Find where the given text appears and provide that cell's center as [x, y] coordinate. 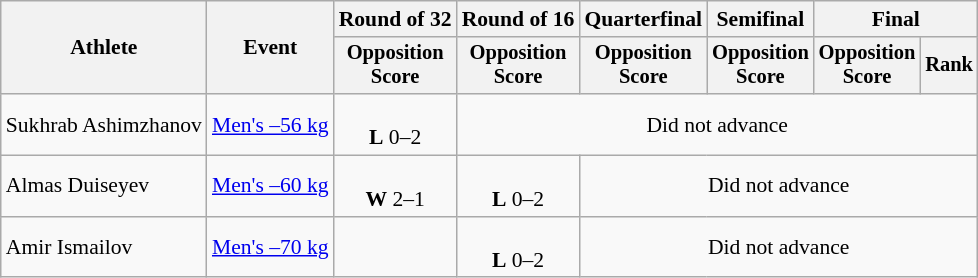
Round of 32 [396, 19]
Rank [949, 66]
Athlete [104, 48]
Sukhrab Ashimzhanov [104, 124]
W 2–1 [396, 186]
Almas Duiseyev [104, 186]
Final [896, 19]
Amir Ismailov [104, 248]
Semifinal [760, 19]
Quarterfinal [643, 19]
Men's –60 kg [270, 186]
Event [270, 48]
Men's –56 kg [270, 124]
Men's –70 kg [270, 248]
Round of 16 [518, 19]
